Capture the cell that displays the provided text and extract its (x, y) central coordinate. 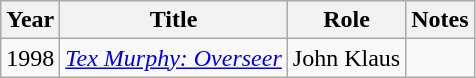
Notes (440, 20)
Role (346, 20)
1998 (30, 58)
Year (30, 20)
Title (174, 20)
Tex Murphy: Overseer (174, 58)
John Klaus (346, 58)
